For the text-containing cell, return its midpoint in [X, Y] coordinate format. 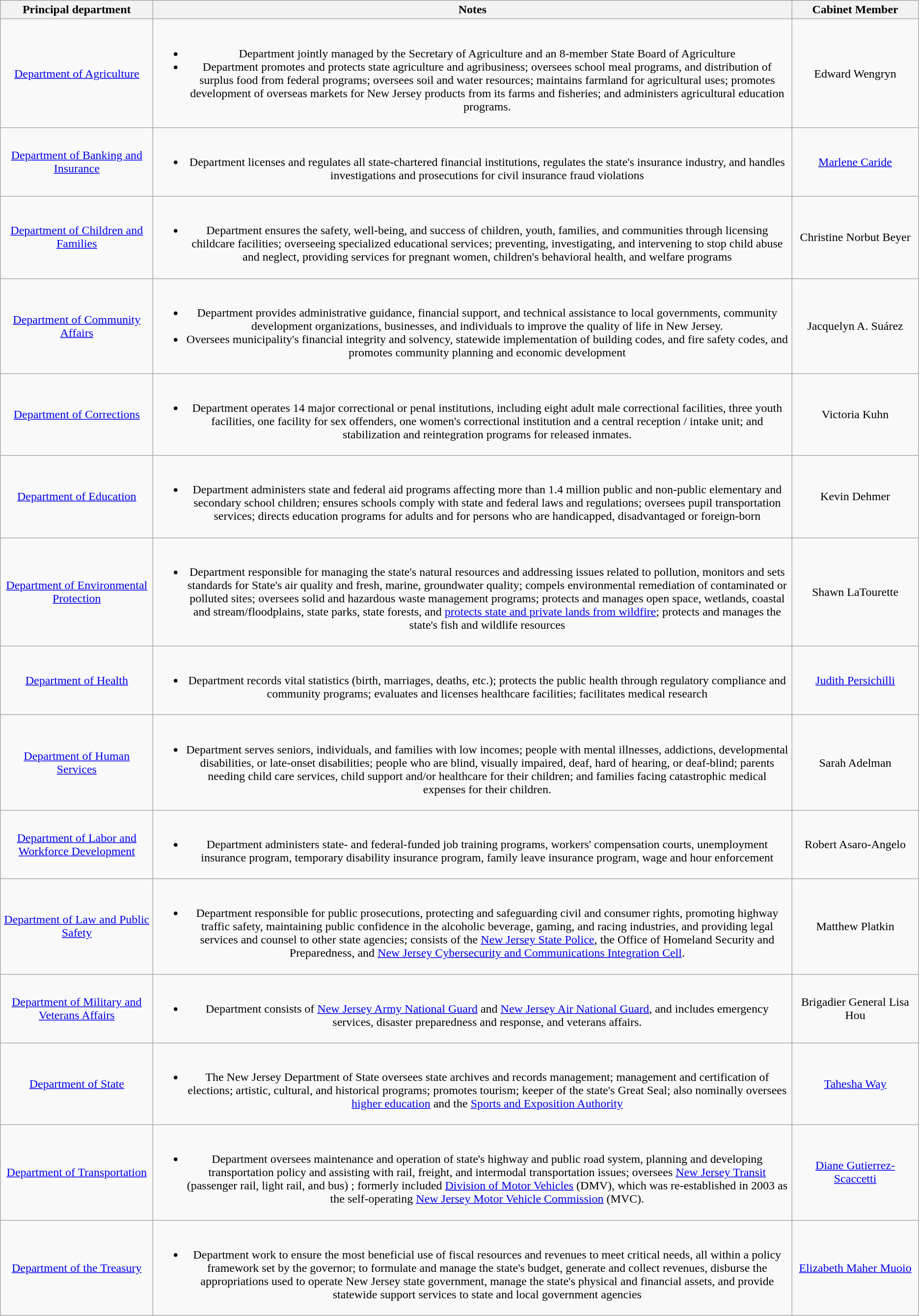
Principal department [77, 10]
Department of Law and Public Safety [77, 926]
Elizabeth Maher Muoio [855, 1268]
Sarah Adelman [855, 762]
Department of Labor and Workforce Development [77, 844]
Department of State [77, 1084]
Department of Community Affairs [77, 326]
Department of Children and Families [77, 238]
Kevin Dehmer [855, 497]
Judith Persichilli [855, 680]
Diane Gutierrez-Scaccetti [855, 1173]
Department of Military and Veterans Affairs [77, 1008]
Department of Education [77, 497]
Matthew Platkin [855, 926]
Department of Human Services [77, 762]
Department of Banking and Insurance [77, 162]
Department of Environmental Protection [77, 592]
Robert Asaro-Angelo [855, 844]
Department of Corrections [77, 414]
Tahesha Way [855, 1084]
Shawn LaTourette [855, 592]
Department of Transportation [77, 1173]
Department of Health [77, 680]
Marlene Caride [855, 162]
Brigadier General Lisa Hou [855, 1008]
Cabinet Member [855, 10]
Edward Wengryn [855, 74]
Christine Norbut Beyer [855, 238]
Jacquelyn A. Suárez [855, 326]
Notes [472, 10]
Department of the Treasury [77, 1268]
Department of Agriculture [77, 74]
Victoria Kuhn [855, 414]
